Locate the cell with the specified text and output its (x, y) center coordinate. 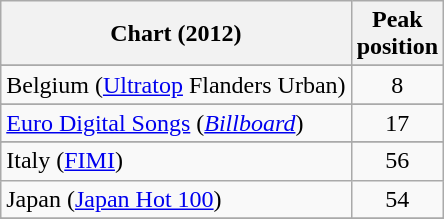
Italy (FIMI) (176, 161)
56 (397, 161)
8 (397, 85)
17 (397, 123)
Japan (Japan Hot 100) (176, 199)
Euro Digital Songs (Billboard) (176, 123)
Chart (2012) (176, 34)
Peakposition (397, 34)
54 (397, 199)
Belgium (Ultratop Flanders Urban) (176, 85)
